Identify which cell holds the provided text, then report its [X, Y] central coordinate. 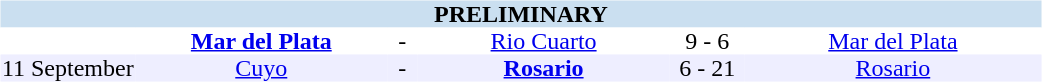
11 September [68, 68]
PRELIMINARY [520, 14]
9 - 6 [707, 42]
6 - 21 [707, 68]
Rio Cuarto [544, 42]
Cuyo [261, 68]
